Return the (x, y) coordinate for the center point of the cell that contains the specified text.  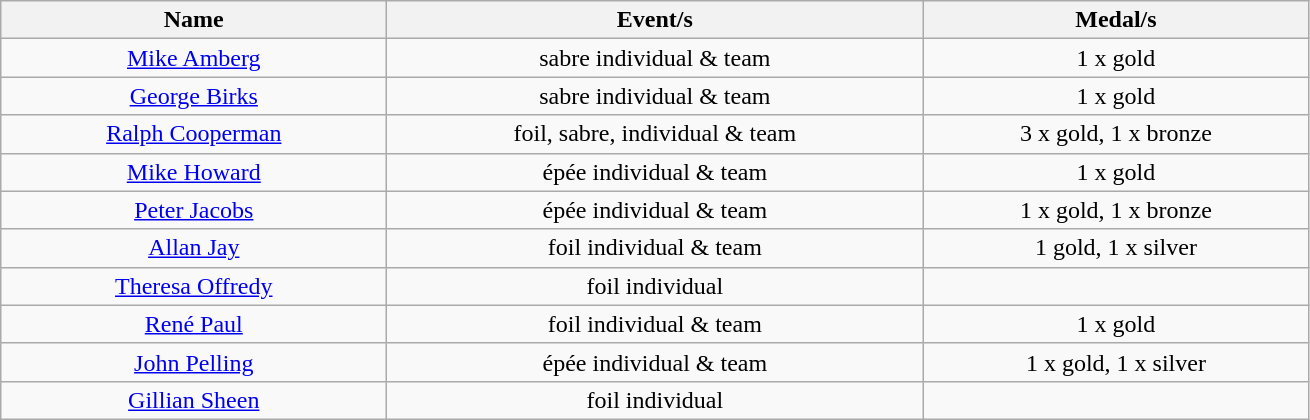
Theresa Offredy (194, 286)
Name (194, 20)
3 x gold, 1 x bronze (1116, 134)
Gillian Sheen (194, 400)
1 x gold, 1 x bronze (1116, 210)
Peter Jacobs (194, 210)
John Pelling (194, 362)
Mike Howard (194, 172)
George Birks (194, 96)
Event/s (655, 20)
foil, sabre, individual & team (655, 134)
1 x gold, 1 x silver (1116, 362)
René Paul (194, 324)
1 gold, 1 x silver (1116, 248)
Ralph Cooperman (194, 134)
Mike Amberg (194, 58)
Medal/s (1116, 20)
Allan Jay (194, 248)
